From the cell containing the given text, extract its center point as (x, y) coordinate. 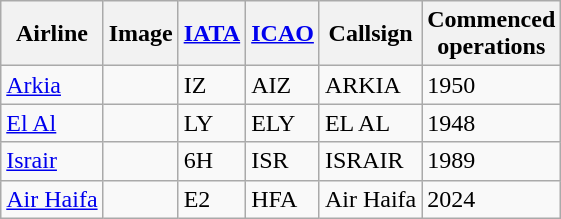
E2 (212, 199)
Callsign (370, 34)
ICAO (283, 34)
ISR (283, 161)
Airline (52, 34)
Israir (52, 161)
1950 (492, 85)
2024 (492, 199)
ARKIA (370, 85)
Image (140, 34)
HFA (283, 199)
Arkia (52, 85)
IATA (212, 34)
AIZ (283, 85)
Commencedoperations (492, 34)
6H (212, 161)
ISRAIR (370, 161)
El Al (52, 123)
1948 (492, 123)
EL AL (370, 123)
IZ (212, 85)
ELY (283, 123)
LY (212, 123)
1989 (492, 161)
